Determine the (x, y) coordinate at the center of the cell enclosing the given text.  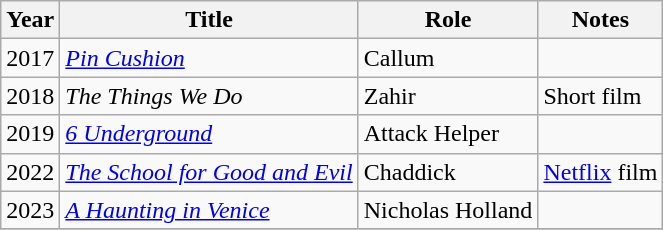
Attack Helper (448, 134)
Nicholas Holland (448, 210)
The Things We Do (209, 96)
Year (30, 20)
2017 (30, 58)
The School for Good and Evil (209, 172)
Short film (600, 96)
Pin Cushion (209, 58)
Callum (448, 58)
A Haunting in Venice (209, 210)
Title (209, 20)
2022 (30, 172)
6 Underground (209, 134)
2018 (30, 96)
Zahir (448, 96)
Role (448, 20)
2019 (30, 134)
Notes (600, 20)
2023 (30, 210)
Chaddick (448, 172)
Netflix film (600, 172)
